Pinpoint the cell where the given text exists, returning its (X, Y) midpoint coordinate. 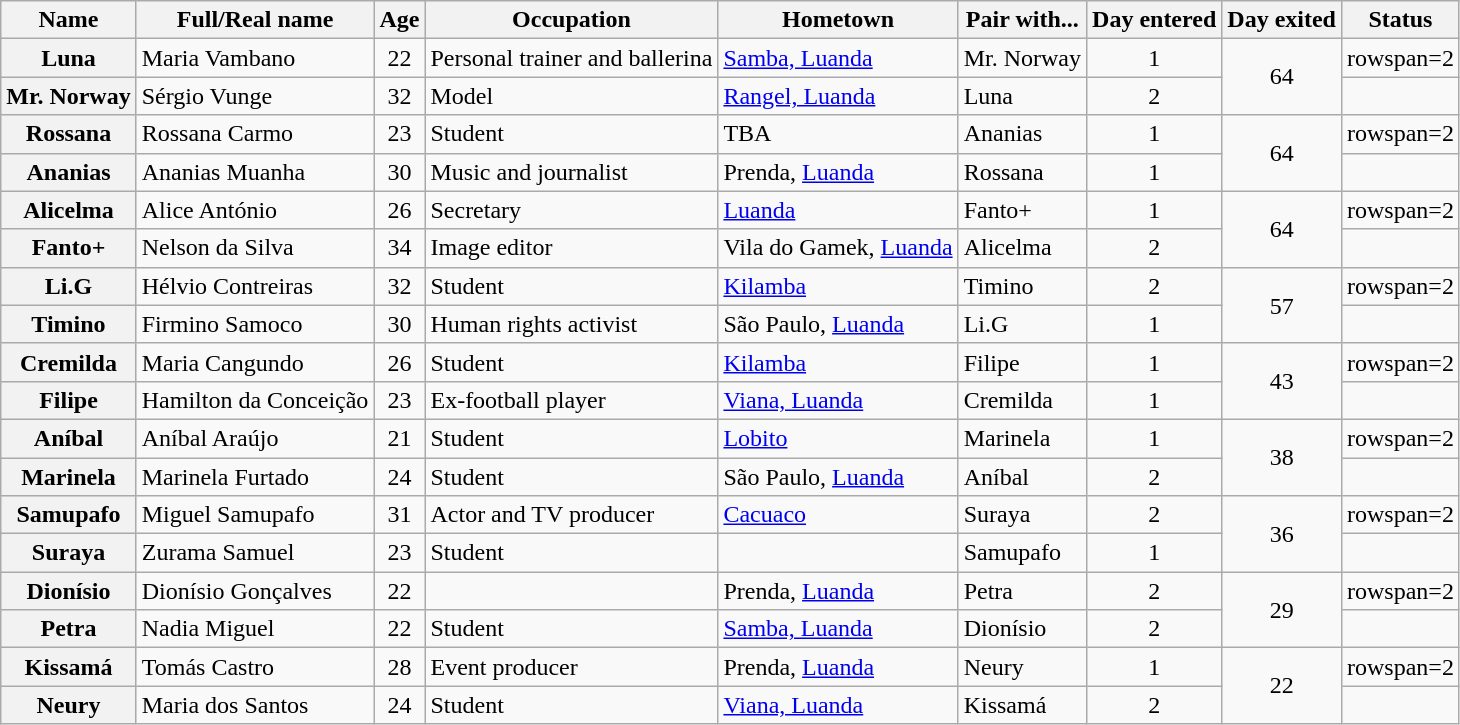
Hamilton da Conceição (255, 400)
36 (1282, 534)
Event producer (572, 667)
Luanda (838, 210)
Hélvio Contreiras (255, 286)
Name (68, 20)
Alice António (255, 210)
Age (400, 20)
Nelson da Silva (255, 248)
Day exited (1282, 20)
Music and journalist (572, 172)
43 (1282, 381)
Vila do Gamek, Luanda (838, 248)
Actor and TV producer (572, 515)
57 (1282, 305)
Nadia Miguel (255, 629)
Lobito (838, 438)
Ex-football player (572, 400)
Sérgio Vunge (255, 96)
Full/Real name (255, 20)
21 (400, 438)
Occupation (572, 20)
Secretary (572, 210)
Rangel, Luanda (838, 96)
Pair with... (1022, 20)
Maria Cangundo (255, 362)
Rossana Carmo (255, 134)
Maria Vambano (255, 58)
Status (1400, 20)
Miguel Samupafo (255, 515)
Aníbal Araújo (255, 438)
34 (400, 248)
Ananias Muanha (255, 172)
Marinela Furtado (255, 477)
29 (1282, 610)
Dionísio Gonçalves (255, 591)
38 (1282, 457)
Zurama Samuel (255, 553)
Image editor (572, 248)
Tomás Castro (255, 667)
Cacuaco (838, 515)
Hometown (838, 20)
Maria dos Santos (255, 705)
Day entered (1154, 20)
28 (400, 667)
Model (572, 96)
TBA (838, 134)
Personal trainer and ballerina (572, 58)
Firmino Samoco (255, 324)
Human rights activist (572, 324)
31 (400, 515)
